Output the [X, Y] coordinate of the center of the cell containing the given text.  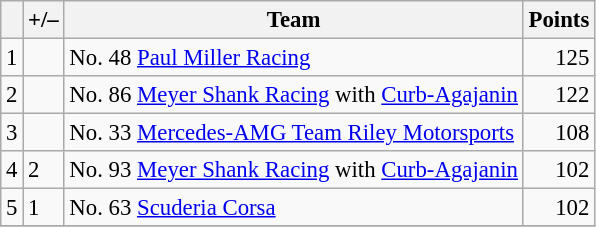
5 [12, 208]
Team [294, 20]
122 [558, 95]
Points [558, 20]
108 [558, 133]
No. 33 Mercedes-AMG Team Riley Motorsports [294, 133]
No. 63 Scuderia Corsa [294, 208]
125 [558, 58]
No. 48 Paul Miller Racing [294, 58]
3 [12, 133]
4 [12, 170]
No. 86 Meyer Shank Racing with Curb-Agajanin [294, 95]
+/– [44, 20]
No. 93 Meyer Shank Racing with Curb-Agajanin [294, 170]
